Locate the cell with the specified text and output its [X, Y] center coordinate. 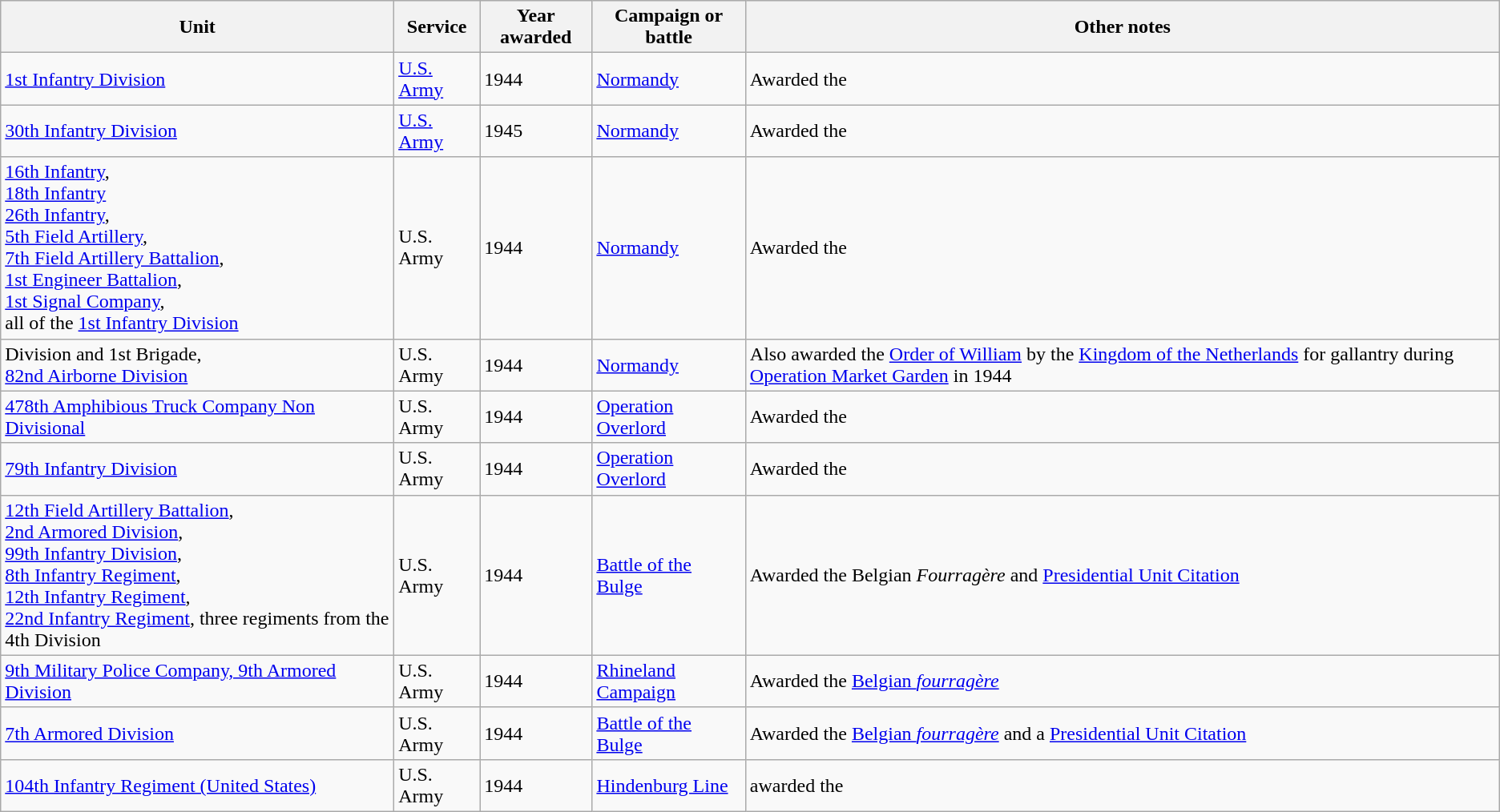
Also awarded the Order of William by the Kingdom of the Netherlands for gallantry during Operation Market Garden in 1944 [1122, 365]
Awarded the Belgian fourragère and a Presidential Unit Citation [1122, 734]
1st Infantry Division [197, 78]
Awarded the Belgian Fourragère and Presidential Unit Citation [1122, 575]
Awarded the Belgian fourragère [1122, 681]
1945 [536, 131]
30th Infantry Division [197, 131]
Service [437, 27]
Division and 1st Brigade,82nd Airborne Division [197, 365]
7th Armored Division [197, 734]
79th Infantry Division [197, 469]
Unit [197, 27]
Rhineland Campaign [668, 681]
Hindenburg Line [668, 785]
awarded the [1122, 785]
478th Amphibious Truck Company Non Divisional [197, 416]
104th Infantry Regiment (United States) [197, 785]
Year awarded [536, 27]
9th Military Police Company, 9th Armored Division [197, 681]
Other notes [1122, 27]
Campaign or battle [668, 27]
